Determine the [x, y] coordinate at the center of the cell enclosing the given text.  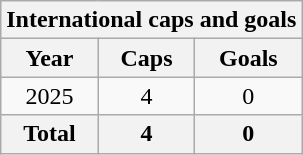
International caps and goals [152, 20]
2025 [50, 96]
Year [50, 58]
Caps [146, 58]
Total [50, 134]
Goals [248, 58]
